Pinpoint the cell where the given text exists, returning its (x, y) midpoint coordinate. 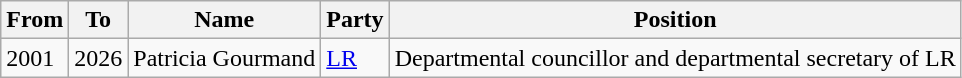
2026 (98, 58)
Patricia Gourmand (224, 58)
LR (355, 58)
Name (224, 20)
Position (675, 20)
From (35, 20)
To (98, 20)
Party (355, 20)
Departmental councillor and departmental secretary of LR (675, 58)
2001 (35, 58)
